Find where the given text appears and provide that cell's center as (x, y) coordinate. 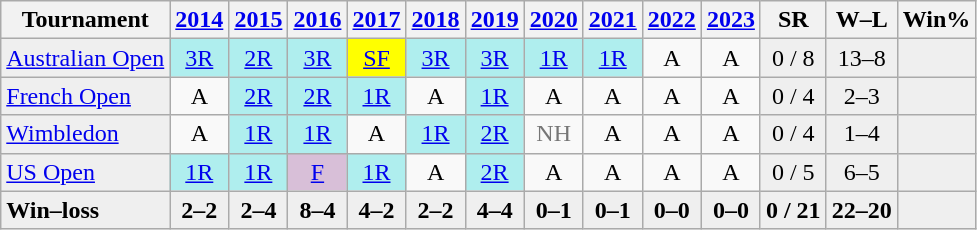
22–20 (862, 210)
US Open (86, 172)
2016 (318, 20)
Wimbledon (86, 134)
2017 (376, 20)
2020 (554, 20)
SF (376, 58)
6–5 (862, 172)
SR (793, 20)
2–4 (258, 210)
W–L (862, 20)
2–3 (862, 96)
2014 (200, 20)
0 / 5 (793, 172)
1–4 (862, 134)
0 / 8 (793, 58)
2021 (612, 20)
Win–loss (86, 210)
4–2 (376, 210)
2015 (258, 20)
Australian Open (86, 58)
13–8 (862, 58)
NH (554, 134)
Tournament (86, 20)
2018 (436, 20)
French Open (86, 96)
2022 (672, 20)
F (318, 172)
2023 (730, 20)
0 / 21 (793, 210)
2019 (494, 20)
4–4 (494, 210)
Win% (936, 20)
8–4 (318, 210)
